Pinpoint the cell where the given text exists, returning its [x, y] midpoint coordinate. 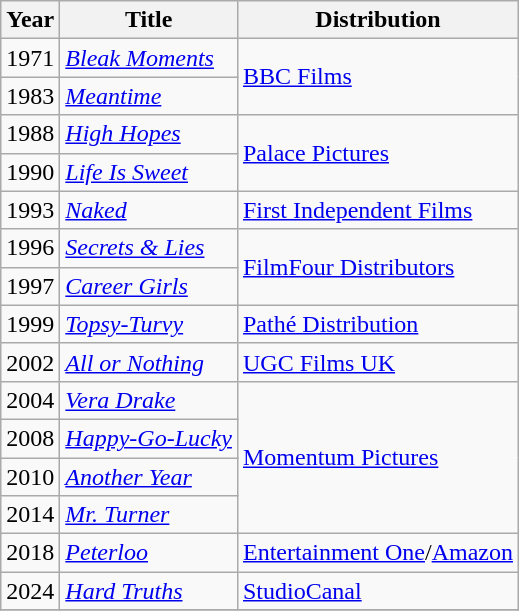
1996 [30, 248]
Year [30, 20]
Meantime [149, 96]
Career Girls [149, 286]
Topsy-Turvy [149, 324]
First Independent Films [378, 210]
Hard Truths [149, 591]
Momentum Pictures [378, 457]
1988 [30, 134]
Naked [149, 210]
1997 [30, 286]
2018 [30, 553]
Pathé Distribution [378, 324]
2002 [30, 362]
Entertainment One/Amazon [378, 553]
1993 [30, 210]
2014 [30, 515]
UGC Films UK [378, 362]
Palace Pictures [378, 153]
1999 [30, 324]
All or Nothing [149, 362]
Title [149, 20]
1983 [30, 96]
2004 [30, 400]
2008 [30, 438]
Mr. Turner [149, 515]
Secrets & Lies [149, 248]
Distribution [378, 20]
1971 [30, 58]
Vera Drake [149, 400]
2010 [30, 477]
Peterloo [149, 553]
1990 [30, 172]
StudioCanal [378, 591]
BBC Films [378, 77]
Another Year [149, 477]
Bleak Moments [149, 58]
2024 [30, 591]
Life Is Sweet [149, 172]
FilmFour Distributors [378, 267]
High Hopes [149, 134]
Happy-Go-Lucky [149, 438]
